Provide the [X, Y] coordinate of the cell's center where the given text is located.  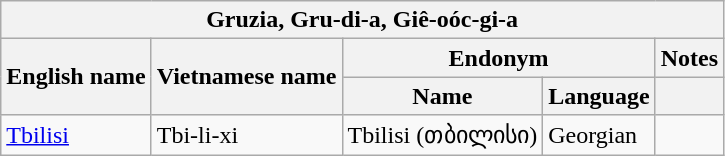
Language [599, 96]
Georgian [599, 135]
Tbilisi (თბილისი) [442, 135]
Endonym [498, 58]
Tbi-li-xi [246, 135]
Vietnamese name [246, 77]
Notes [689, 58]
English name [76, 77]
Gruzia, Gru-di-a, Giê-oóc-gi-a [362, 20]
Tbilisi [76, 135]
Name [442, 96]
